Detect which cell encompasses the target text, then output its [x, y] center coordinate. 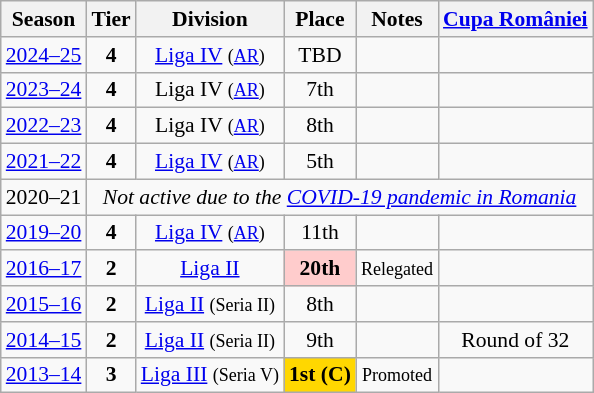
2024–25 [44, 55]
5th [320, 162]
2016–17 [44, 269]
Liga II [210, 269]
2015–16 [44, 304]
Relegated [397, 269]
20th [320, 269]
Cupa României [516, 19]
Not active due to the COVID-19 pandemic in Romania [339, 197]
2013–14 [44, 375]
1st (C) [320, 375]
2020–21 [44, 197]
2019–20 [44, 233]
Season [44, 19]
2021–22 [44, 162]
Division [210, 19]
7th [320, 90]
TBD [320, 55]
Promoted [397, 375]
2014–15 [44, 340]
Round of 32 [516, 340]
Liga III (Seria V) [210, 375]
11th [320, 233]
3 [110, 375]
Place [320, 19]
2023–24 [44, 90]
2022–23 [44, 126]
9th [320, 340]
Notes [397, 19]
Tier [110, 19]
